From the cell containing the given text, extract its center point as (x, y) coordinate. 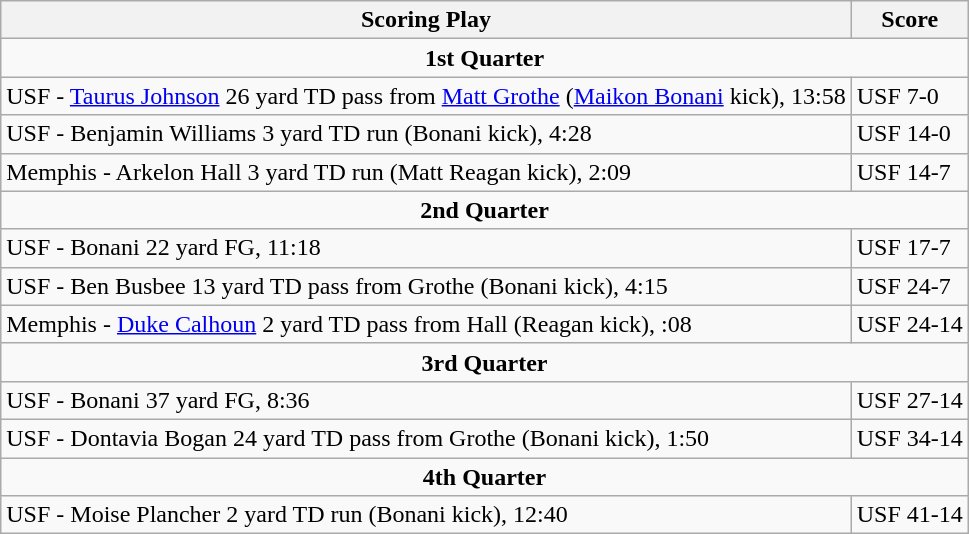
4th Quarter (485, 477)
USF 24-7 (910, 286)
USF - Dontavia Bogan 24 yard TD pass from Grothe (Bonani kick), 1:50 (426, 438)
USF - Bonani 22 yard FG, 11:18 (426, 248)
USF 27-14 (910, 400)
Score (910, 20)
USF 34-14 (910, 438)
USF 14-7 (910, 172)
Scoring Play (426, 20)
Memphis - Duke Calhoun 2 yard TD pass from Hall (Reagan kick), :08 (426, 324)
Memphis - Arkelon Hall 3 yard TD run (Matt Reagan kick), 2:09 (426, 172)
USF 7-0 (910, 96)
USF 14-0 (910, 134)
USF - Taurus Johnson 26 yard TD pass from Matt Grothe (Maikon Bonani kick), 13:58 (426, 96)
USF 24-14 (910, 324)
USF 41-14 (910, 515)
USF - Bonani 37 yard FG, 8:36 (426, 400)
1st Quarter (485, 58)
2nd Quarter (485, 210)
USF 17-7 (910, 248)
USF - Ben Busbee 13 yard TD pass from Grothe (Bonani kick), 4:15 (426, 286)
3rd Quarter (485, 362)
USF - Benjamin Williams 3 yard TD run (Bonani kick), 4:28 (426, 134)
USF - Moise Plancher 2 yard TD run (Bonani kick), 12:40 (426, 515)
